Detect which cell encompasses the target text, then output its [x, y] center coordinate. 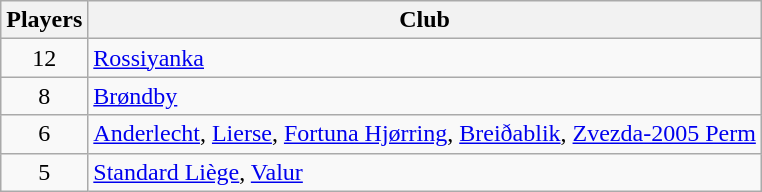
Standard Liège, Valur [425, 172]
8 [44, 96]
Club [425, 20]
Players [44, 20]
Rossiyanka [425, 58]
Anderlecht, Lierse, Fortuna Hjørring, Breiðablik, Zvezda-2005 Perm [425, 134]
5 [44, 172]
Brøndby [425, 96]
6 [44, 134]
12 [44, 58]
